Find where the given text appears and provide that cell's center as (X, Y) coordinate. 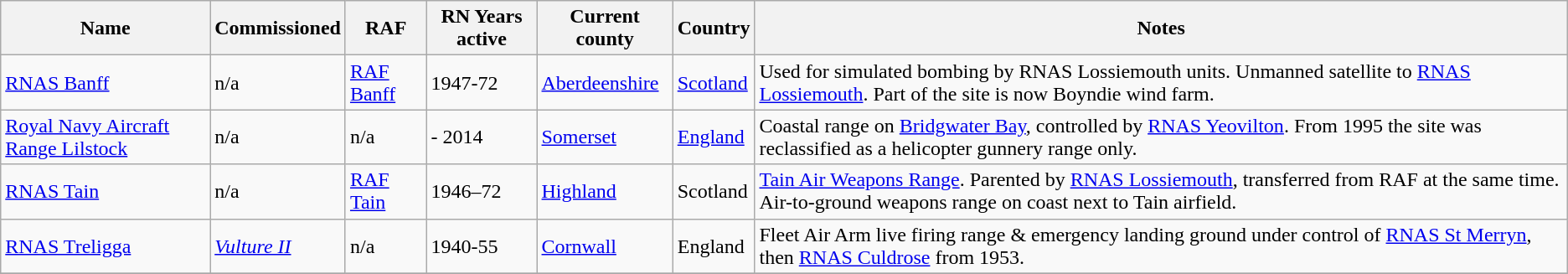
Current county (605, 28)
Cornwall (605, 246)
Fleet Air Arm live firing range & emergency landing ground under control of RNAS St Merryn, then RNAS Culdrose from 1953. (1161, 246)
RAF Tain (385, 191)
Somerset (605, 137)
- 2014 (482, 137)
Royal Navy Aircraft Range Lilstock (106, 137)
Name (106, 28)
RAF (385, 28)
Country (714, 28)
1940-55 (482, 246)
1947-72 (482, 82)
RNAS Tain (106, 191)
Vulture II (278, 246)
RN Years active (482, 28)
1946–72 (482, 191)
RNAS Banff (106, 82)
Highland (605, 191)
Coastal range on Bridgwater Bay, controlled by RNAS Yeovilton. From 1995 the site was reclassified as a helicopter gunnery range only. (1161, 137)
RNAS Treligga (106, 246)
Commissioned (278, 28)
Used for simulated bombing by RNAS Lossiemouth units. Unmanned satellite to RNAS Lossiemouth. Part of the site is now Boyndie wind farm. (1161, 82)
RAF Banff (385, 82)
Aberdeenshire (605, 82)
Notes (1161, 28)
